Locate the cell with the specified text and output its (X, Y) center coordinate. 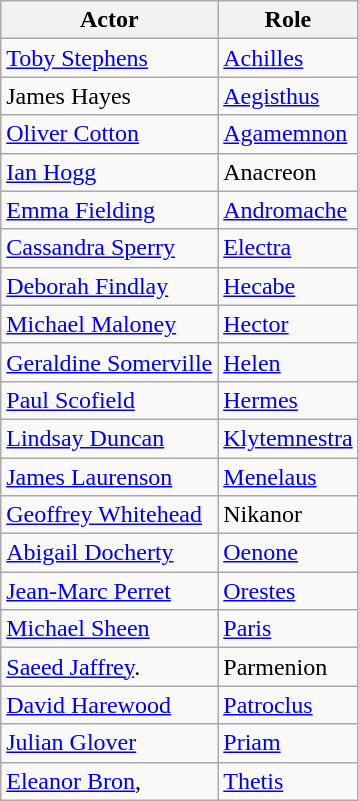
David Harewood (110, 705)
Lindsay Duncan (110, 438)
Role (288, 20)
Patroclus (288, 705)
Emma Fielding (110, 210)
Paul Scofield (110, 400)
Anacreon (288, 172)
Ian Hogg (110, 172)
Klytemnestra (288, 438)
Geoffrey Whitehead (110, 515)
Hector (288, 324)
Parmenion (288, 667)
Jean-Marc Perret (110, 591)
Julian Glover (110, 743)
Menelaus (288, 477)
Hermes (288, 400)
Geraldine Somerville (110, 362)
Eleanor Bron, (110, 781)
Achilles (288, 58)
Priam (288, 743)
Andromache (288, 210)
Thetis (288, 781)
James Laurenson (110, 477)
Electra (288, 248)
Oliver Cotton (110, 134)
Helen (288, 362)
Oenone (288, 553)
Actor (110, 20)
Abigail Docherty (110, 553)
Saeed Jaffrey. (110, 667)
Hecabe (288, 286)
Cassandra Sperry (110, 248)
Deborah Findlay (110, 286)
Paris (288, 629)
Orestes (288, 591)
Aegisthus (288, 96)
Agamemnon (288, 134)
Toby Stephens (110, 58)
Michael Sheen (110, 629)
Nikanor (288, 515)
Michael Maloney (110, 324)
James Hayes (110, 96)
